Return the (X, Y) coordinate for the center point of the cell that contains the specified text.  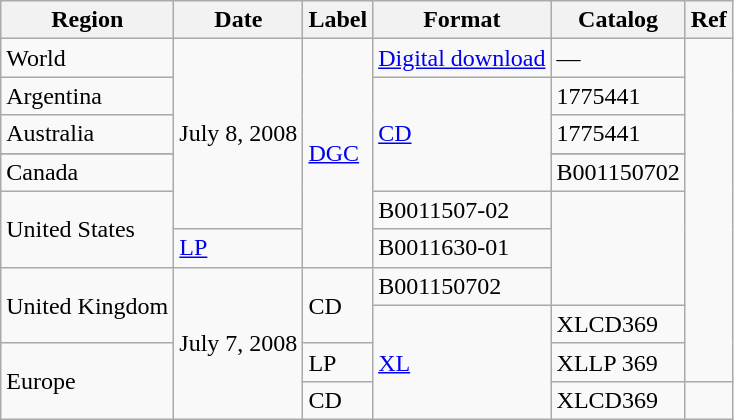
XLLP 369 (618, 362)
— (618, 58)
Catalog (618, 20)
Region (88, 20)
Date (238, 20)
Europe (88, 381)
DGC (338, 153)
Australia (88, 134)
Canada (88, 172)
Format (462, 20)
Argentina (88, 96)
Digital download (462, 58)
United States (88, 229)
July 7, 2008 (238, 343)
B0011507-02 (462, 210)
XL (462, 362)
United Kingdom (88, 305)
World (88, 58)
Label (338, 20)
B0011630-01 (462, 248)
Ref (708, 20)
July 8, 2008 (238, 134)
